Identify which cell holds the provided text, then report its [x, y] central coordinate. 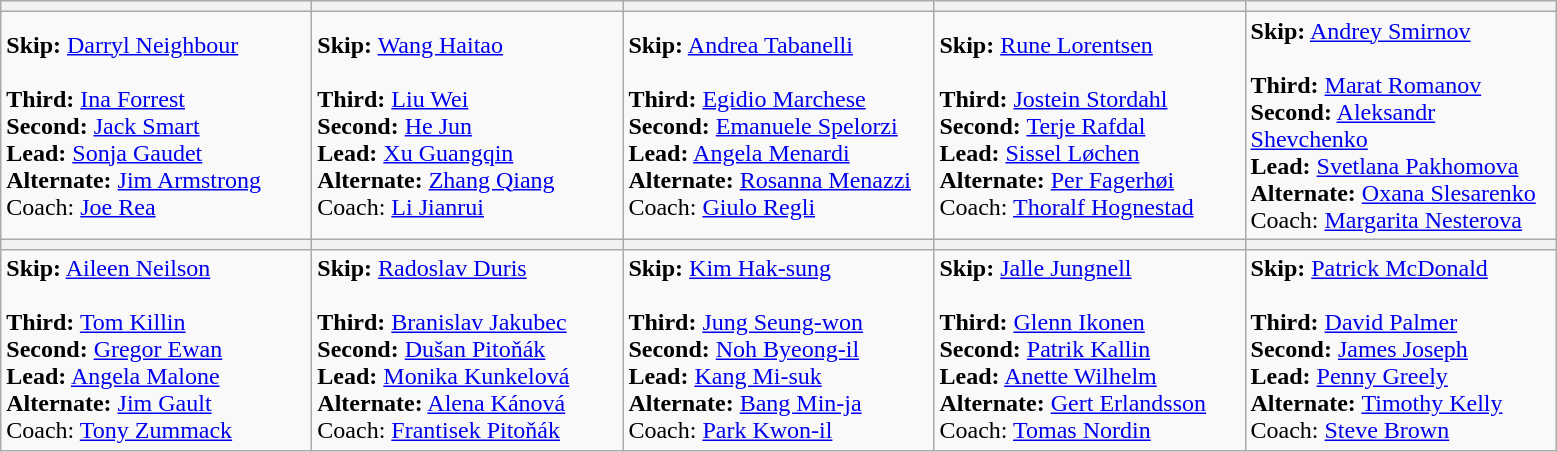
Skip: Patrick McDonaldThird: David Palmer Second: James Joseph Lead: Penny Greely Alternate: Timothy Kelly Coach: Steve Brown [1400, 350]
Skip: Radoslav DurisThird: Branislav Jakubec Second: Dušan Pitoňák Lead: Monika Kunkelová Alternate: Alena Kánová Coach: Frantisek Pitoňák [468, 350]
Skip: Rune LorentsenThird: Jostein Stordahl Second: Terje Rafdal Lead: Sissel Løchen Alternate: Per Fagerhøi Coach: Thoralf Hognestad [1090, 126]
Skip: Wang HaitaoThird: Liu Wei Second: He Jun Lead: Xu Guangqin Alternate: Zhang Qiang Coach: Li Jianrui [468, 126]
Skip: Kim Hak-sungThird: Jung Seung-won Second: Noh Byeong-il Lead: Kang Mi-suk Alternate: Bang Min-ja Coach: Park Kwon-il [778, 350]
Skip: Andrey SmirnovThird: Marat Romanov Second: Aleksandr Shevchenko Lead: Svetlana Pakhomova Alternate: Oxana Slesarenko Coach: Margarita Nesterova [1400, 126]
Skip: Jalle JungnellThird: Glenn Ikonen Second: Patrik Kallin Lead: Anette Wilhelm Alternate: Gert Erlandsson Coach: Tomas Nordin [1090, 350]
Skip: Aileen NeilsonThird: Tom Killin Second: Gregor Ewan Lead: Angela Malone Alternate: Jim Gault Coach: Tony Zummack [156, 350]
Skip: Andrea TabanelliThird: Egidio Marchese Second: Emanuele Spelorzi Lead: Angela Menardi Alternate: Rosanna Menazzi Coach: Giulo Regli [778, 126]
Skip: Darryl NeighbourThird: Ina Forrest Second: Jack Smart Lead: Sonja Gaudet Alternate: Jim Armstrong Coach: Joe Rea [156, 126]
